From the cell containing the given text, extract its center point as (X, Y) coordinate. 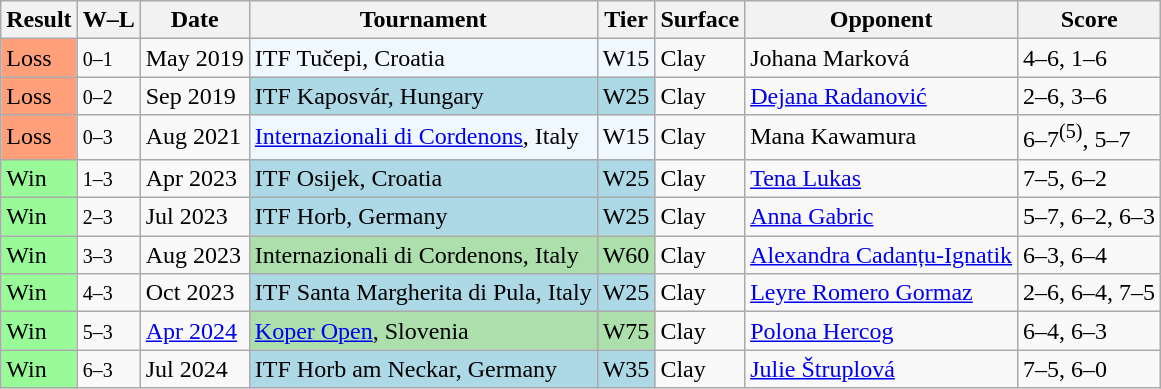
7–5, 6–0 (1090, 369)
Jul 2024 (194, 369)
Tena Lukas (882, 178)
Tier (626, 20)
ITF Kaposvár, Hungary (423, 96)
Apr 2023 (194, 178)
Opponent (882, 20)
Mana Kawamura (882, 138)
5–3 (108, 331)
Alexandra Cadanțu-Ignatik (882, 255)
Surface (700, 20)
Apr 2024 (194, 331)
W75 (626, 331)
Date (194, 20)
Dejana Radanović (882, 96)
Result (39, 20)
Anna Gabric (882, 217)
Koper Open, Slovenia (423, 331)
2–6, 6–4, 7–5 (1090, 293)
0–2 (108, 96)
Aug 2021 (194, 138)
Jul 2023 (194, 217)
6–3 (108, 369)
May 2019 (194, 58)
ITF Horb, Germany (423, 217)
Score (1090, 20)
3–3 (108, 255)
0–1 (108, 58)
W–L (108, 20)
Oct 2023 (194, 293)
2–6, 3–6 (1090, 96)
1–3 (108, 178)
Leyre Romero Gormaz (882, 293)
4–6, 1–6 (1090, 58)
5–7, 6–2, 6–3 (1090, 217)
2–3 (108, 217)
W60 (626, 255)
6–7(5), 5–7 (1090, 138)
Julie Štruplová (882, 369)
7–5, 6–2 (1090, 178)
Polona Hercog (882, 331)
ITF Horb am Neckar, Germany (423, 369)
0–3 (108, 138)
6–4, 6–3 (1090, 331)
ITF Osijek, Croatia (423, 178)
ITF Santa Margherita di Pula, Italy (423, 293)
Johana Marková (882, 58)
4–3 (108, 293)
Tournament (423, 20)
Aug 2023 (194, 255)
ITF Tučepi, Croatia (423, 58)
6–3, 6–4 (1090, 255)
W35 (626, 369)
Sep 2019 (194, 96)
